Locate the cell with the specified text and output its [X, Y] center coordinate. 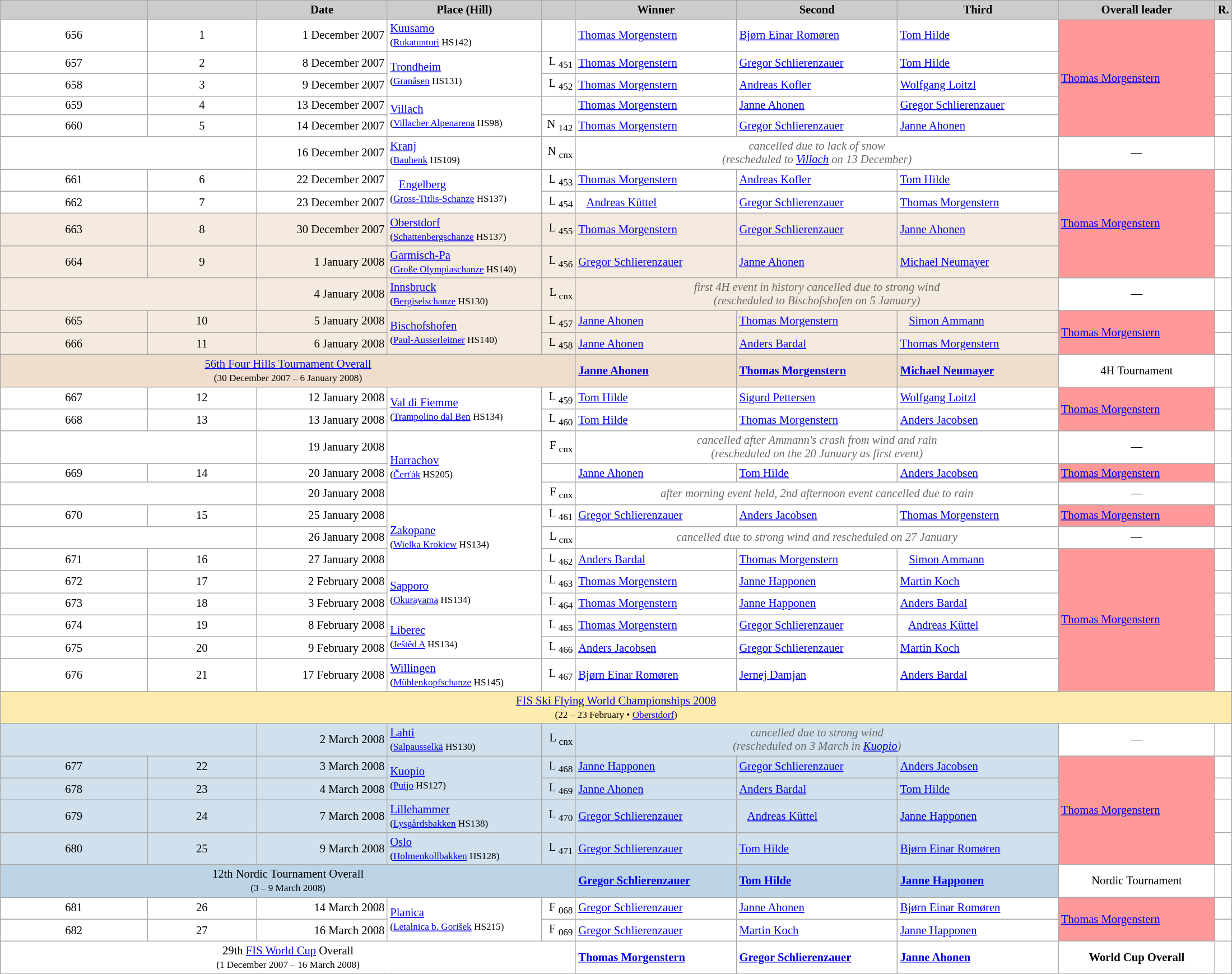
27 January 2008 [322, 559]
Harrachov(Čerťák HS205) [464, 467]
682 [74, 930]
Oslo(Holmenkollbakken HS128) [464, 848]
1 [202, 35]
675 [74, 648]
L 451 [559, 63]
13 January 2008 [322, 420]
8 February 2008 [322, 625]
671 [74, 559]
Villach(Villacher Alpenarena HS98) [464, 117]
19 January 2008 [322, 447]
25 [202, 848]
L 461 [559, 516]
Trondheim(Granåsen HS131) [464, 74]
Sigurd Pettersen [817, 398]
L 469 [559, 789]
cancelled due to strong wind(rescheduled on 3 March in Kuopio) [817, 740]
F 068 [559, 908]
27 [202, 930]
22 December 2007 [322, 180]
672 [74, 582]
L 471 [559, 848]
World Cup Overall [1137, 957]
9 December 2007 [322, 84]
N cnx [559, 153]
657 [74, 63]
662 [74, 202]
Bischofshofen(Paul-Ausserleitner HS140) [464, 333]
Date [322, 10]
678 [74, 789]
Lahti(Salpausselkä HS130) [464, 740]
14 December 2007 [322, 126]
L 463 [559, 582]
Kuopio(Puijo HS127) [464, 778]
670 [74, 516]
24 [202, 816]
Zakopane(Wielka Krokiew HS134) [464, 537]
663 [74, 229]
4 March 2008 [322, 789]
3 February 2008 [322, 603]
Innsbruck(Bergiselschanze HS130) [464, 294]
L 455 [559, 229]
15 [202, 516]
23 [202, 789]
16 March 2008 [322, 930]
F 069 [559, 930]
10 [202, 322]
R. [1224, 10]
L 452 [559, 84]
Jernej Damjan [817, 675]
Sapporo(Ōkurayama HS134) [464, 593]
Third [978, 10]
9 February 2008 [322, 648]
2 February 2008 [322, 582]
cancelled after Ammann's crash from wind and rain(rescheduled on the 20 January as first event) [817, 447]
Kranj(Bauhenk HS109) [464, 153]
2 [202, 63]
664 [74, 262]
Oberstdorf(Schattenbergschanze HS137) [464, 229]
676 [74, 675]
17 [202, 582]
4H Tournament [1137, 370]
659 [74, 105]
Nordic Tournament [1137, 881]
6 [202, 180]
13 [202, 420]
L 458 [559, 343]
3 March 2008 [322, 767]
16 [202, 559]
21 [202, 675]
4 January 2008 [322, 294]
665 [74, 322]
12 January 2008 [322, 398]
4 [202, 105]
668 [74, 420]
7 March 2008 [322, 816]
L 462 [559, 559]
cancelled due to strong wind and rescheduled on 27 January [817, 537]
Engelberg(Gross-Titlis-Schanze HS137) [464, 192]
14 March 2008 [322, 908]
19 [202, 625]
8 [202, 229]
1 January 2008 [322, 262]
Winner [655, 10]
FIS Ski Flying World Championships 2008(22 – 23 February • Oberstdorf) [616, 707]
9 March 2008 [322, 848]
N 142 [559, 126]
2 March 2008 [322, 740]
after morning event held, 2nd afternoon event cancelled due to rain [817, 493]
L 459 [559, 398]
12th Nordic Tournament Overall(3 – 9 March 2008) [288, 881]
L 468 [559, 767]
Place (Hill) [464, 10]
L 454 [559, 202]
12 [202, 398]
Overall leader [1137, 10]
5 [202, 126]
Kuusamo(Rukatunturi HS142) [464, 35]
7 [202, 202]
L 464 [559, 603]
1 December 2007 [322, 35]
25 January 2008 [322, 516]
5 January 2008 [322, 322]
30 December 2007 [322, 229]
20 [202, 648]
660 [74, 126]
673 [74, 603]
L 466 [559, 648]
674 [74, 625]
29th FIS World Cup Overall(1 December 2007 – 16 March 2008) [288, 957]
18 [202, 603]
3 [202, 84]
13 December 2007 [322, 105]
666 [74, 343]
L 457 [559, 322]
Second [817, 10]
Lillehammer(Lysgårdsbakken HS138) [464, 816]
656 [74, 35]
11 [202, 343]
L 453 [559, 180]
26 [202, 908]
cancelled due to lack of snow(rescheduled to Villach on 13 December) [817, 153]
L 465 [559, 625]
14 [202, 473]
first 4H event in history cancelled due to strong wind(rescheduled to Bischofshofen on 5 January) [817, 294]
658 [74, 84]
681 [74, 908]
Garmisch-Pa(Große Olympiaschanze HS140) [464, 262]
16 December 2007 [322, 153]
L 460 [559, 420]
6 January 2008 [322, 343]
Val di Fiemme(Trampolino dal Ben HS134) [464, 409]
L 470 [559, 816]
26 January 2008 [322, 537]
Planica(Letalnica b. Gorišek HS215) [464, 919]
680 [74, 848]
9 [202, 262]
669 [74, 473]
22 [202, 767]
L 467 [559, 675]
8 December 2007 [322, 63]
23 December 2007 [322, 202]
679 [74, 816]
56th Four Hills Tournament Overall(30 December 2007 – 6 January 2008) [288, 370]
677 [74, 767]
661 [74, 180]
17 February 2008 [322, 675]
667 [74, 398]
Willingen(Mühlenkopfschanze HS145) [464, 675]
L 456 [559, 262]
Liberec(Ještěd A HS134) [464, 637]
